Return (X, Y) of the center of cell containing provided text 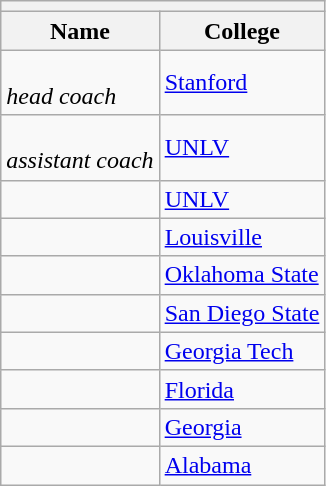
head coach (80, 82)
assistant coach (80, 148)
College (242, 31)
Stanford (242, 82)
Georgia Tech (242, 351)
San Diego State (242, 313)
Oklahoma State (242, 275)
Florida (242, 389)
Georgia (242, 427)
Name (80, 31)
Alabama (242, 465)
Louisville (242, 237)
